Pinpoint the cell where the given text exists, returning its [X, Y] midpoint coordinate. 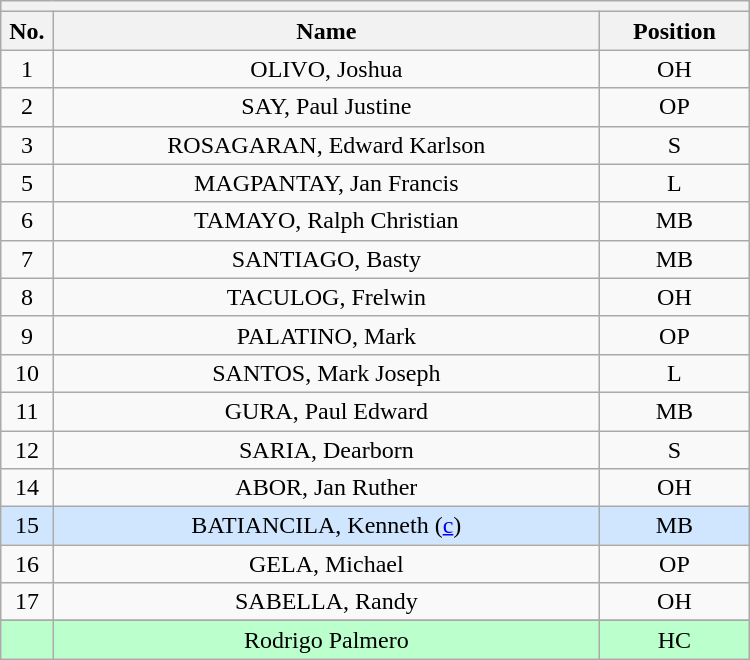
TACULOG, Frelwin [326, 297]
OLIVO, Joshua [326, 69]
1 [27, 69]
SANTOS, Mark Joseph [326, 373]
PALATINO, Mark [326, 335]
3 [27, 145]
SARIA, Dearborn [326, 449]
5 [27, 183]
SANTIAGO, Basty [326, 259]
9 [27, 335]
ROSAGARAN, Edward Karlson [326, 145]
17 [27, 602]
Name [326, 31]
HC [675, 640]
8 [27, 297]
6 [27, 221]
10 [27, 373]
Rodrigo Palmero [326, 640]
GURA, Paul Edward [326, 411]
16 [27, 564]
SABELLA, Randy [326, 602]
GELA, Michael [326, 564]
11 [27, 411]
BATIANCILA, Kenneth (c) [326, 526]
MAGPANTAY, Jan Francis [326, 183]
ABOR, Jan Ruther [326, 488]
Position [675, 31]
7 [27, 259]
No. [27, 31]
2 [27, 107]
TAMAYO, Ralph Christian [326, 221]
12 [27, 449]
15 [27, 526]
SAY, Paul Justine [326, 107]
14 [27, 488]
